Extract the [x, y] coordinate from the center of the cell holding the provided text.  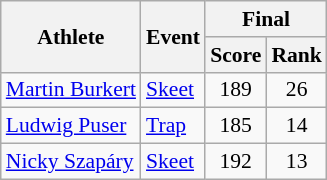
Athlete [71, 36]
Final [266, 19]
Trap [173, 126]
Event [173, 36]
Rank [296, 55]
Score [236, 55]
192 [236, 162]
26 [296, 90]
Martin Burkert [71, 90]
185 [236, 126]
189 [236, 90]
Ludwig Puser [71, 126]
13 [296, 162]
Nicky Szapáry [71, 162]
14 [296, 126]
